Detect which cell encompasses the target text, then output its (x, y) center coordinate. 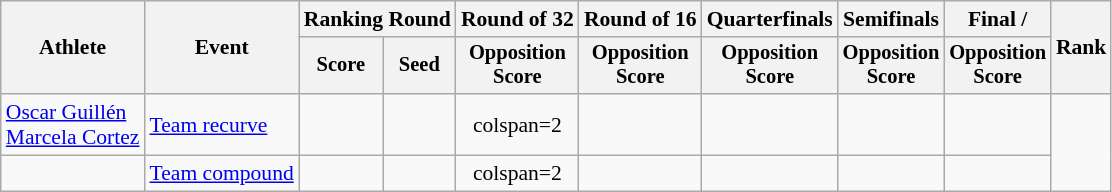
Seed (420, 66)
Round of 16 (640, 19)
Event (222, 48)
Rank (1082, 48)
Athlete (73, 48)
Quarterfinals (770, 19)
Oscar GuillénMarcela Cortez (73, 124)
Ranking Round (378, 19)
Final / (998, 19)
Team recurve (222, 124)
Semifinals (892, 19)
Round of 32 (518, 19)
Score (341, 66)
Team compound (222, 174)
